Find where the given text appears and provide that cell's center as [X, Y] coordinate. 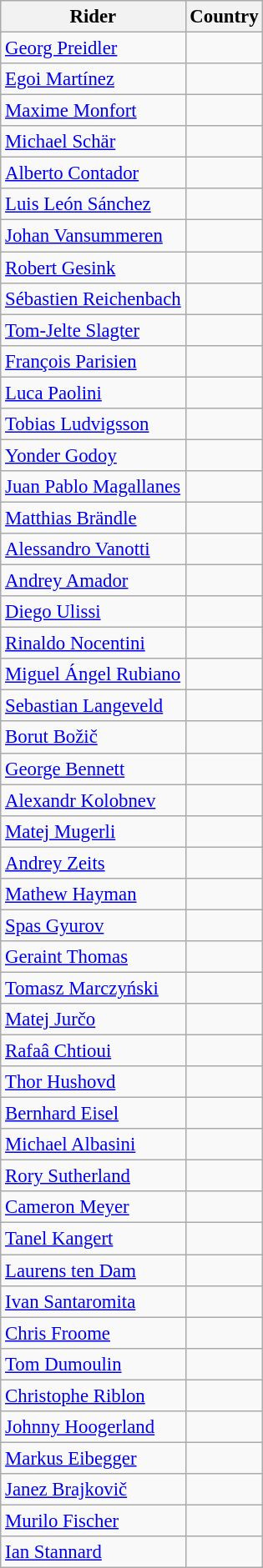
François Parisien [94, 361]
Murilo Fischer [94, 1520]
Alexandr Kolobnev [94, 800]
Ivan Santaromita [94, 1301]
Tobias Ludvigsson [94, 424]
Cameron Meyer [94, 1208]
Markus Eibegger [94, 1458]
Geraint Thomas [94, 957]
Mathew Hayman [94, 894]
Janez Brajkovič [94, 1490]
Michael Albasini [94, 1145]
Tom Dumoulin [94, 1364]
Tom-Jelte Slagter [94, 330]
Diego Ulissi [94, 612]
Andrey Zeits [94, 863]
Alberto Contador [94, 173]
Rinaldo Nocentini [94, 644]
Spas Gyurov [94, 925]
Borut Božič [94, 738]
Ian Stannard [94, 1552]
Tanel Kangert [94, 1239]
Alessandro Vanotti [94, 549]
Georg Preidler [94, 48]
Yonder Godoy [94, 455]
Country [224, 17]
Robert Gesink [94, 268]
Egoi Martínez [94, 79]
Andrey Amador [94, 581]
Christophe Riblon [94, 1395]
Bernhard Eisel [94, 1114]
Sébastien Reichenbach [94, 298]
Rafaâ Chtioui [94, 1051]
Thor Hushovd [94, 1082]
Matej Mugerli [94, 831]
Michael Schär [94, 142]
Luis León Sánchez [94, 204]
Sebastian Langeveld [94, 706]
Rider [94, 17]
Tomasz Marczyński [94, 988]
Luca Paolini [94, 393]
Rory Sutherland [94, 1176]
Laurens ten Dam [94, 1270]
Matthias Brändle [94, 518]
Johan Vansummeren [94, 236]
George Bennett [94, 769]
Miguel Ángel Rubiano [94, 674]
Matej Jurčo [94, 1019]
Maxime Monfort [94, 111]
Johnny Hoogerland [94, 1427]
Chris Froome [94, 1333]
Juan Pablo Magallanes [94, 487]
